Locate the cell with the specified text and output its (x, y) center coordinate. 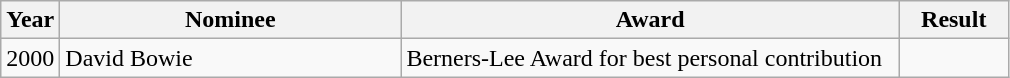
Award (650, 20)
Year (30, 20)
Berners-Lee Award for best personal contribution (650, 58)
David Bowie (230, 58)
Result (954, 20)
Nominee (230, 20)
2000 (30, 58)
